Identify which cell holds the provided text, then report its (X, Y) central coordinate. 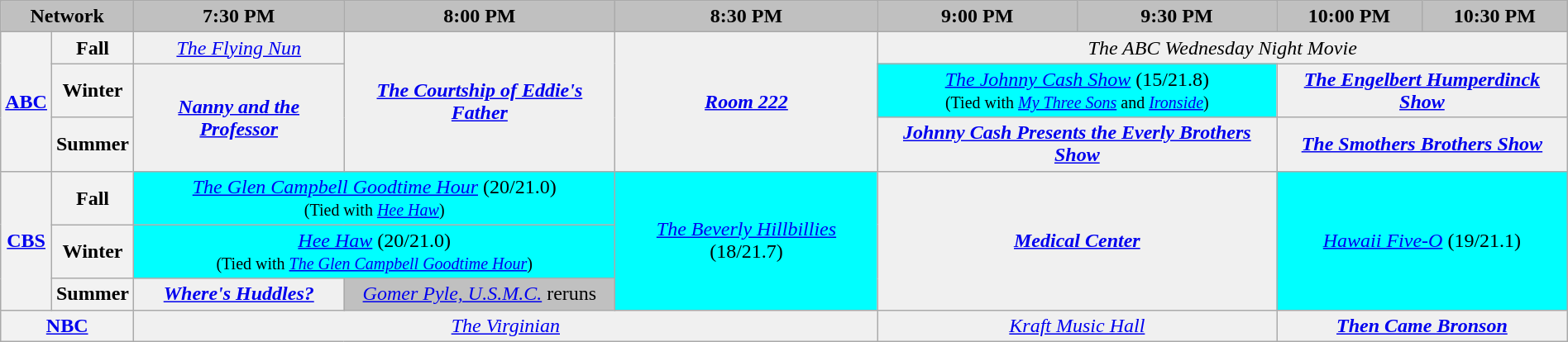
The Glen Campbell Goodtime Hour (20/21.0)(Tied with Hee Haw) (375, 198)
The Engelbert Humperdinck Show (1422, 91)
Network (68, 17)
8:30 PM (746, 17)
The Johnny Cash Show (15/21.8)(Tied with My Three Sons and Ironside) (1077, 91)
8:00 PM (480, 17)
Medical Center (1077, 240)
9:00 PM (978, 17)
Then Came Bronson (1422, 325)
CBS (26, 240)
Where's Huddles? (239, 294)
Room 222 (746, 102)
Gomer Pyle, U.S.M.C. reruns (480, 294)
Nanny and the Professor (239, 117)
Johnny Cash Presents the Everly Brothers Show (1077, 144)
9:30 PM (1176, 17)
Hawaii Five-O (19/21.1) (1422, 240)
The Beverly Hillbillies (18/21.7) (746, 240)
Kraft Music Hall (1077, 325)
10:30 PM (1494, 17)
ABC (26, 102)
The Virginian (506, 325)
NBC (68, 325)
The Courtship of Eddie's Father (480, 102)
7:30 PM (239, 17)
The Smothers Brothers Show (1422, 144)
10:00 PM (1350, 17)
Hee Haw (20/21.0)(Tied with The Glen Campbell Goodtime Hour) (375, 251)
The ABC Wednesday Night Movie (1222, 48)
The Flying Nun (239, 48)
